From the cell containing the given text, extract its center point as (X, Y) coordinate. 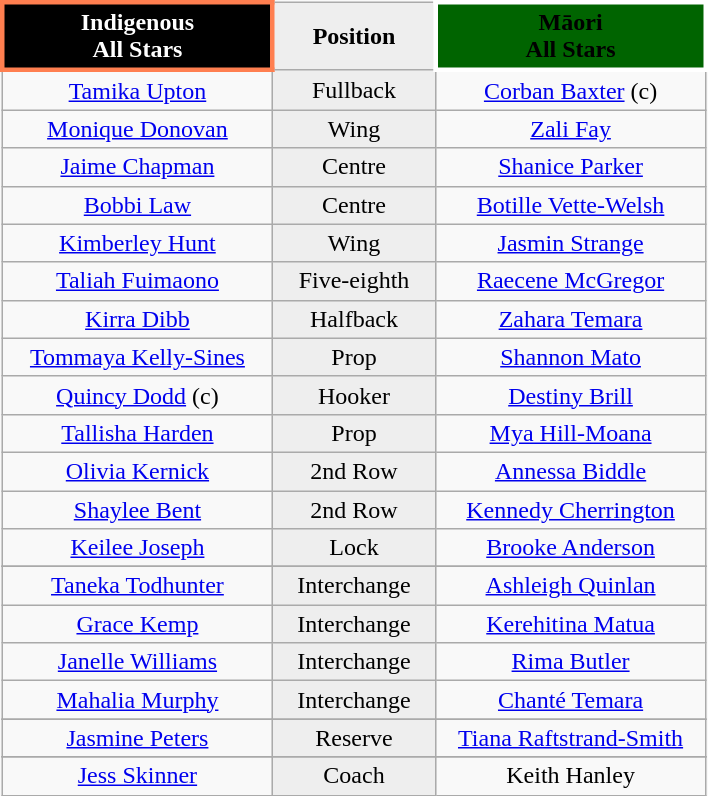
Mya Hill-Moana (570, 433)
Kennedy Cherrington (570, 509)
IndigenousAll Stars (138, 36)
Kirra Dibb (138, 319)
Destiny Brill (570, 395)
Zahara Temara (570, 319)
Reserve (354, 738)
Ashleigh Quinlan (570, 586)
Janelle Williams (138, 662)
Halfback (354, 319)
Tiana Raftstrand-Smith (570, 738)
Position (354, 36)
Hooker (354, 395)
Tommaya Kelly-Sines (138, 357)
Lock (354, 548)
Kimberley Hunt (138, 243)
Keith Hanley (570, 776)
Five-eighth (354, 281)
Annessa Biddle (570, 471)
MāoriAll Stars (570, 36)
Rima Butler (570, 662)
Grace Kemp (138, 624)
Monique Donovan (138, 129)
Jasmin Strange (570, 243)
Zali Fay (570, 129)
Jess Skinner (138, 776)
Coach (354, 776)
Fullback (354, 90)
Tallisha Harden (138, 433)
Mahalia Murphy (138, 700)
Quincy Dodd (c) (138, 395)
Olivia Kernick (138, 471)
Brooke Anderson (570, 548)
Bobbi Law (138, 205)
Botille Vette-Welsh (570, 205)
Shanice Parker (570, 167)
Shannon Mato (570, 357)
Tamika Upton (138, 90)
Keilee Joseph (138, 548)
Jasmine Peters (138, 738)
Corban Baxter (c) (570, 90)
Shaylee Bent (138, 509)
Taliah Fuimaono (138, 281)
Kerehitina Matua (570, 624)
Taneka Todhunter (138, 586)
Chanté Temara (570, 700)
Raecene McGregor (570, 281)
Jaime Chapman (138, 167)
